From the cell containing the given text, extract its center point as (x, y) coordinate. 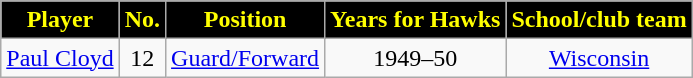
Wisconsin (599, 58)
School/club team (599, 20)
Guard/Forward (246, 58)
Paul Cloyd (60, 58)
No. (142, 20)
Player (60, 20)
12 (142, 58)
Years for Hawks (416, 20)
Position (246, 20)
1949–50 (416, 58)
